Return [x, y] of the center of cell containing provided text 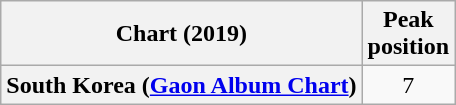
South Korea (Gaon Album Chart) [182, 85]
Peakposition [408, 34]
Chart (2019) [182, 34]
7 [408, 85]
